Find where the given text appears and provide that cell's center as (X, Y) coordinate. 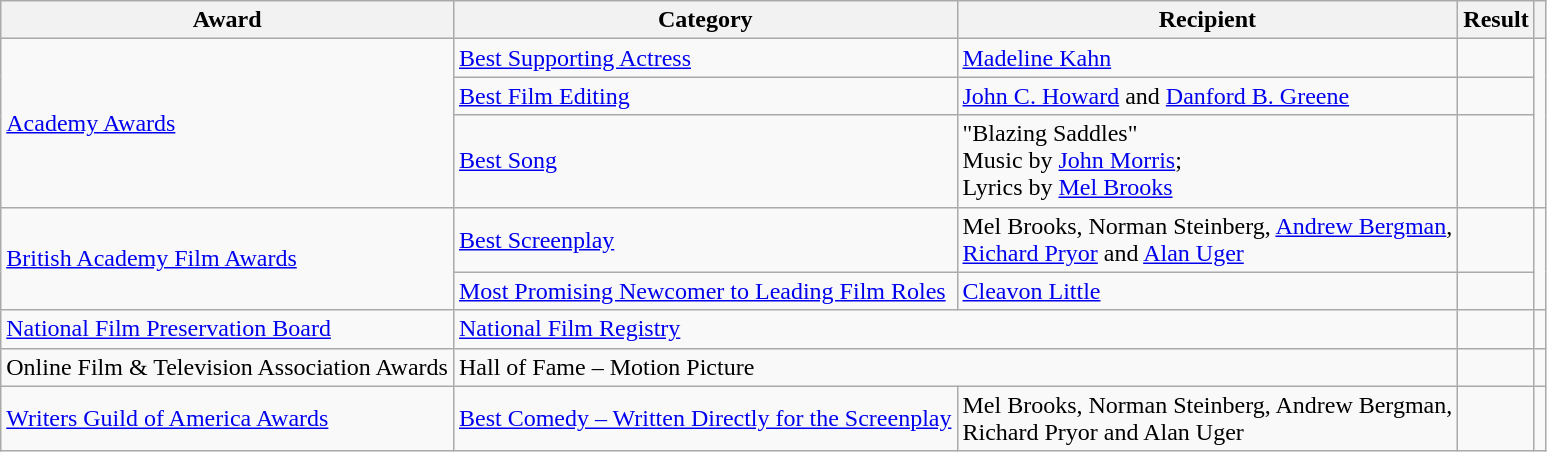
Cleavon Little (1208, 291)
Best Supporting Actress (705, 58)
Academy Awards (228, 123)
Best Comedy – Written Directly for the Screenplay (705, 418)
Category (705, 20)
Best Screenplay (705, 240)
Best Film Editing (705, 96)
Hall of Fame – Motion Picture (955, 367)
"Blazing Saddles" Music by John Morris; Lyrics by Mel Brooks (1208, 161)
Writers Guild of America Awards (228, 418)
National Film Registry (955, 329)
British Academy Film Awards (228, 258)
National Film Preservation Board (228, 329)
Most Promising Newcomer to Leading Film Roles (705, 291)
Recipient (1208, 20)
Online Film & Television Association Awards (228, 367)
John C. Howard and Danford B. Greene (1208, 96)
Result (1496, 20)
Best Song (705, 161)
Madeline Kahn (1208, 58)
Award (228, 20)
